Search for the cell housing the specified text and yield its [X, Y] center coordinate. 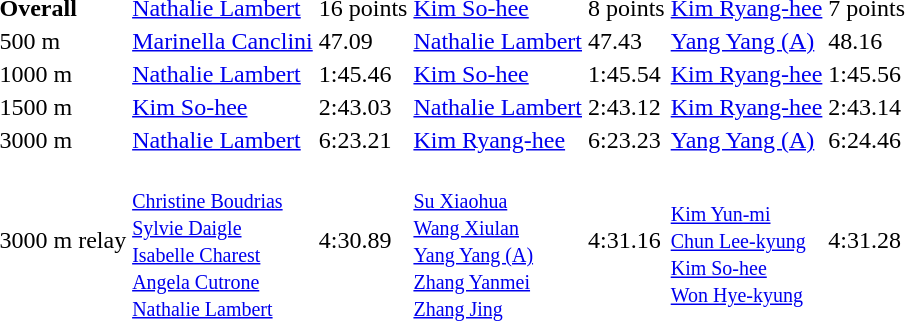
47.09 [363, 41]
2:43.03 [363, 107]
1:45.54 [627, 74]
6:23.21 [363, 140]
Marinella Canclini [223, 41]
6:23.23 [627, 140]
1:45.46 [363, 74]
2:43.12 [627, 107]
47.43 [627, 41]
